Return the (X, Y) coordinate for the center point of the cell that contains the specified text.  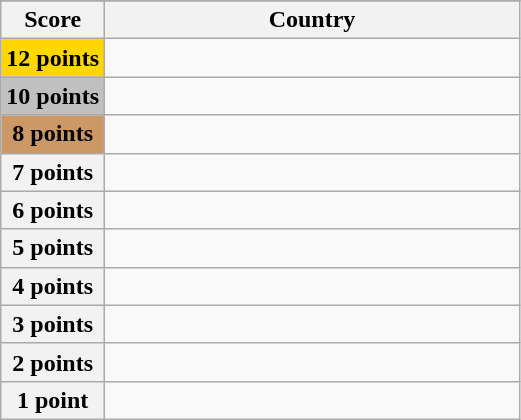
1 point (53, 400)
12 points (53, 58)
2 points (53, 362)
10 points (53, 96)
Country (312, 20)
6 points (53, 210)
3 points (53, 324)
4 points (53, 286)
5 points (53, 248)
8 points (53, 134)
7 points (53, 172)
Score (53, 20)
